Scan for the cell matching the given text and deliver its (x, y) coordinate at center. 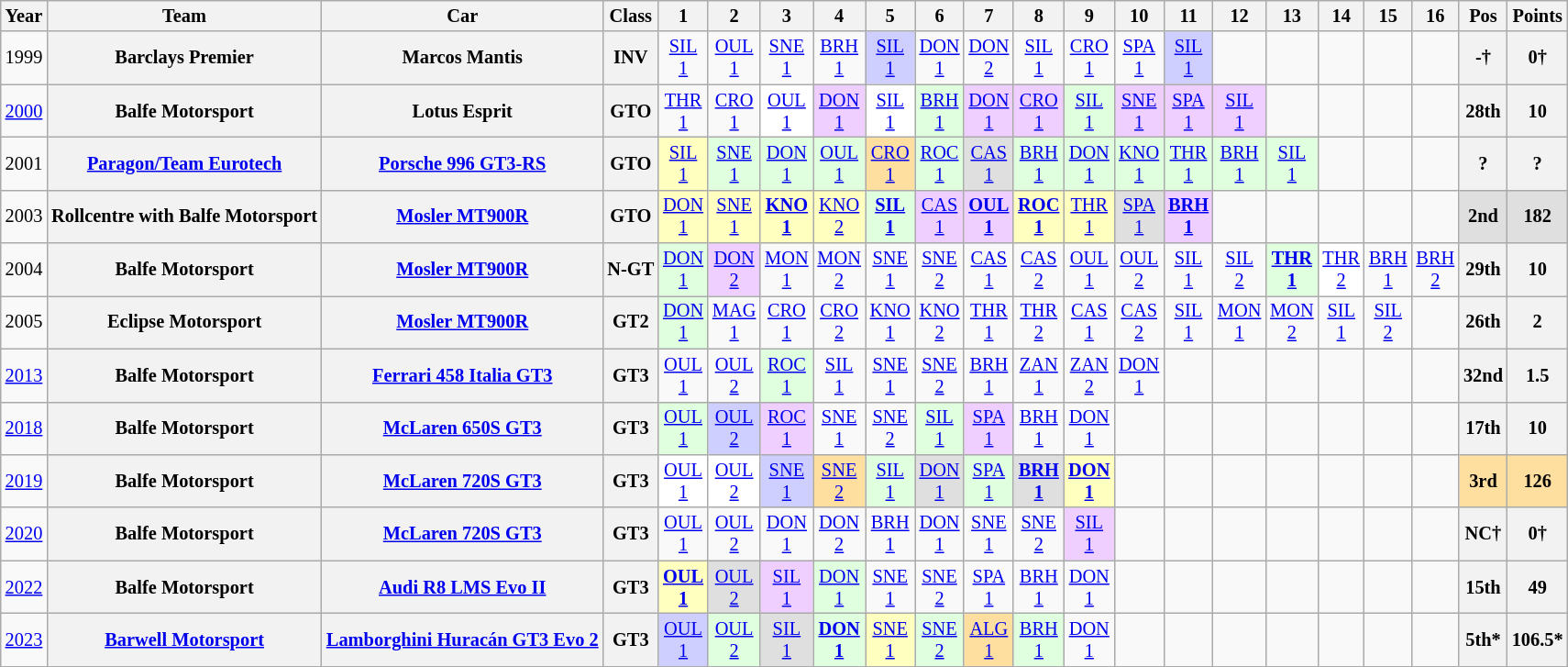
N-GT (631, 270)
Lamborghini Huracán GT3 Evo 2 (462, 639)
Paragon/Team Eurotech (184, 163)
CRO2 (838, 322)
Barclays Premier (184, 58)
2018 (24, 428)
GT2 (631, 322)
Lotus Esprit (462, 111)
Rollcentre with Balfe Motorsport (184, 217)
13 (1291, 16)
12 (1240, 16)
Class (631, 16)
Team (184, 16)
1 (683, 16)
MAG1 (734, 322)
ZAN2 (1089, 375)
McLaren 650S GT3 (462, 428)
29th (1484, 270)
14 (1341, 16)
15 (1388, 16)
1999 (24, 58)
2020 (24, 534)
Eclipse Motorsport (184, 322)
2000 (24, 111)
182 (1538, 217)
2023 (24, 639)
126 (1538, 481)
32nd (1484, 375)
1.5 (1538, 375)
2022 (24, 587)
ZAN1 (1038, 375)
2019 (24, 481)
5 (890, 16)
Barwell Motorsport (184, 639)
NC† (1484, 534)
Porsche 996 GT3-RS (462, 163)
9 (1089, 16)
-† (1484, 58)
5th* (1484, 639)
Marcos Mantis (462, 58)
2001 (24, 163)
BRH2 (1435, 270)
Year (24, 16)
15th (1484, 587)
Car (462, 16)
28th (1484, 111)
7 (988, 16)
Pos (1484, 16)
49 (1538, 587)
8 (1038, 16)
Ferrari 458 Italia GT3 (462, 375)
2003 (24, 217)
17th (1484, 428)
Audi R8 LMS Evo II (462, 587)
106.5* (1538, 639)
2013 (24, 375)
INV (631, 58)
16 (1435, 16)
ALG1 (988, 639)
3rd (1484, 481)
2005 (24, 322)
3 (787, 16)
2nd (1484, 217)
2004 (24, 270)
26th (1484, 322)
11 (1188, 16)
Points (1538, 16)
4 (838, 16)
6 (940, 16)
